Scan for the cell matching the given text and deliver its (x, y) coordinate at center. 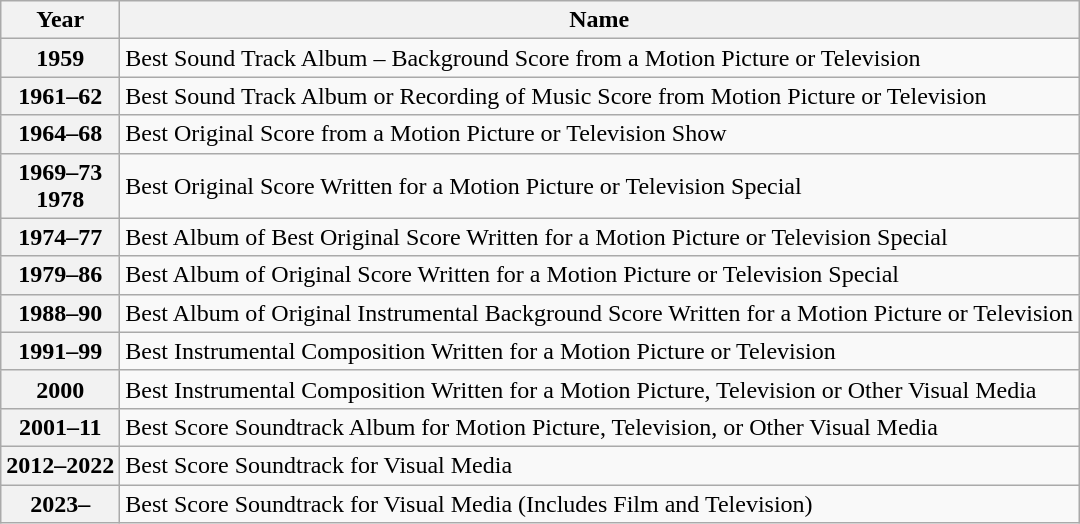
1988–90 (60, 313)
Best Score Soundtrack for Visual Media (600, 465)
2000 (60, 389)
Best Instrumental Composition Written for a Motion Picture or Television (600, 351)
Year (60, 20)
1969–73 1978 (60, 186)
Best Instrumental Composition Written for a Motion Picture, Television or Other Visual Media (600, 389)
Best Score Soundtrack for Visual Media (Includes Film and Television) (600, 503)
Best Original Score from a Motion Picture or Television Show (600, 134)
Best Album of Original Instrumental Background Score Written for a Motion Picture or Television (600, 313)
Best Album of Best Original Score Written for a Motion Picture or Television Special (600, 237)
Best Album of Original Score Written for a Motion Picture or Television Special (600, 275)
2012–2022 (60, 465)
1991–99 (60, 351)
Best Sound Track Album or Recording of Music Score from Motion Picture or Television (600, 96)
1964–68 (60, 134)
1974–77 (60, 237)
1961–62 (60, 96)
2001–11 (60, 427)
1979–86 (60, 275)
1959 (60, 58)
Name (600, 20)
Best Original Score Written for a Motion Picture or Television Special (600, 186)
2023– (60, 503)
Best Score Soundtrack Album for Motion Picture, Television, or Other Visual Media (600, 427)
Best Sound Track Album – Background Score from a Motion Picture or Television (600, 58)
